Determine the [x, y] coordinate at the center of the cell enclosing the given text.  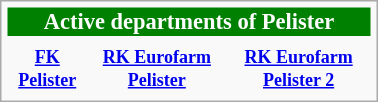
RK Eurofarm Pelister [156, 70]
FK Pelister [47, 70]
Active departments of Pelister [189, 22]
RK Eurofarm Pelister 2 [298, 70]
